Scan for the cell matching the given text and deliver its [X, Y] coordinate at center. 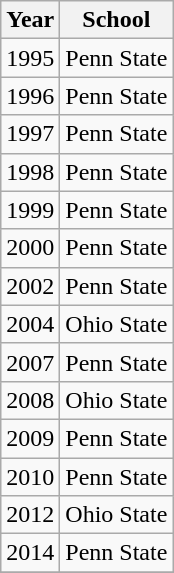
2014 [30, 553]
Year [30, 20]
1999 [30, 210]
1995 [30, 58]
School [116, 20]
2012 [30, 515]
2007 [30, 362]
2004 [30, 324]
2000 [30, 248]
2008 [30, 400]
2010 [30, 477]
2009 [30, 438]
2002 [30, 286]
1996 [30, 96]
1998 [30, 172]
1997 [30, 134]
